From the cell containing the given text, extract its center point as (X, Y) coordinate. 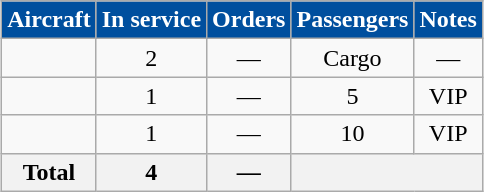
4 (151, 172)
Passengers (352, 20)
In service (151, 20)
Total (50, 172)
10 (352, 134)
Orders (249, 20)
Notes (448, 20)
2 (151, 58)
5 (352, 96)
Aircraft (50, 20)
Cargo (352, 58)
